Scan for the cell matching the given text and deliver its [X, Y] coordinate at center. 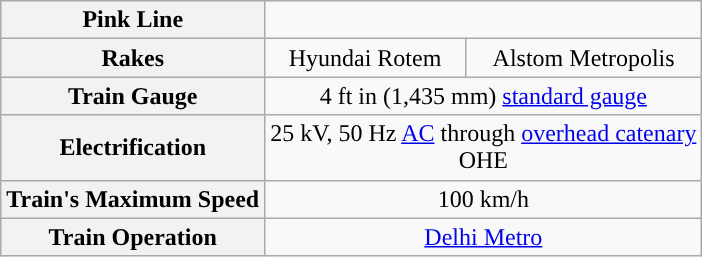
Delhi Metro [484, 237]
Train Gauge [133, 96]
Hyundai Rotem [366, 58]
Electrification [133, 148]
Alstom Metropolis [584, 58]
Pink Line [133, 20]
Train Operation [133, 237]
Train's Maximum Speed [133, 199]
4 ft in (1,435 mm) standard gauge [484, 96]
Rakes [133, 58]
25 kV, 50 Hz AC through overhead catenaryOHE [484, 148]
100 km/h [484, 199]
